Capture the cell that displays the provided text and extract its [x, y] central coordinate. 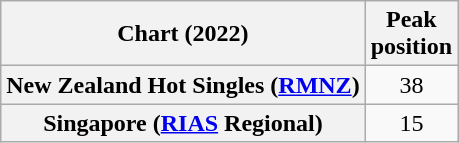
Peakposition [411, 34]
15 [411, 123]
Chart (2022) [183, 34]
New Zealand Hot Singles (RMNZ) [183, 85]
38 [411, 85]
Singapore (RIAS Regional) [183, 123]
